Scan for the cell matching the given text and deliver its (X, Y) coordinate at center. 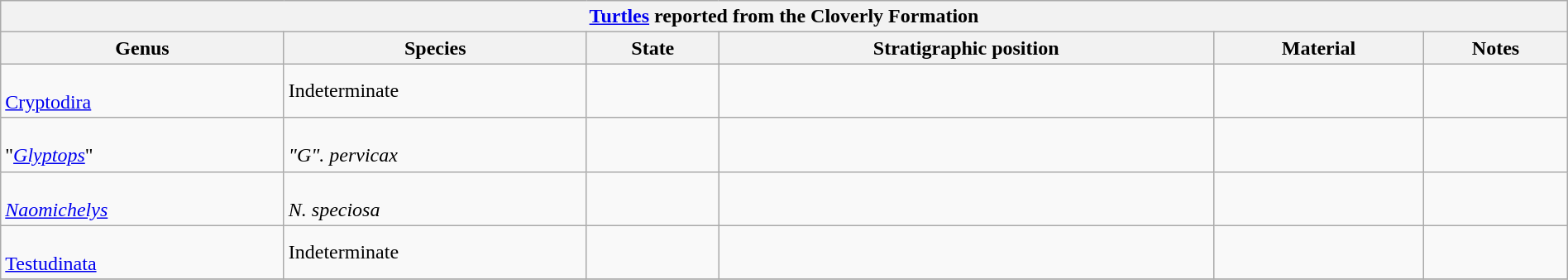
Stratigraphic position (966, 48)
Testudinata (142, 252)
State (653, 48)
"Glyptops" (142, 144)
Turtles reported from the Cloverly Formation (784, 17)
"G". pervicax (435, 144)
Notes (1496, 48)
Species (435, 48)
Cryptodira (142, 91)
Material (1318, 48)
Naomichelys (142, 199)
Genus (142, 48)
N. speciosa (435, 199)
